Search for the cell housing the specified text and yield its (x, y) center coordinate. 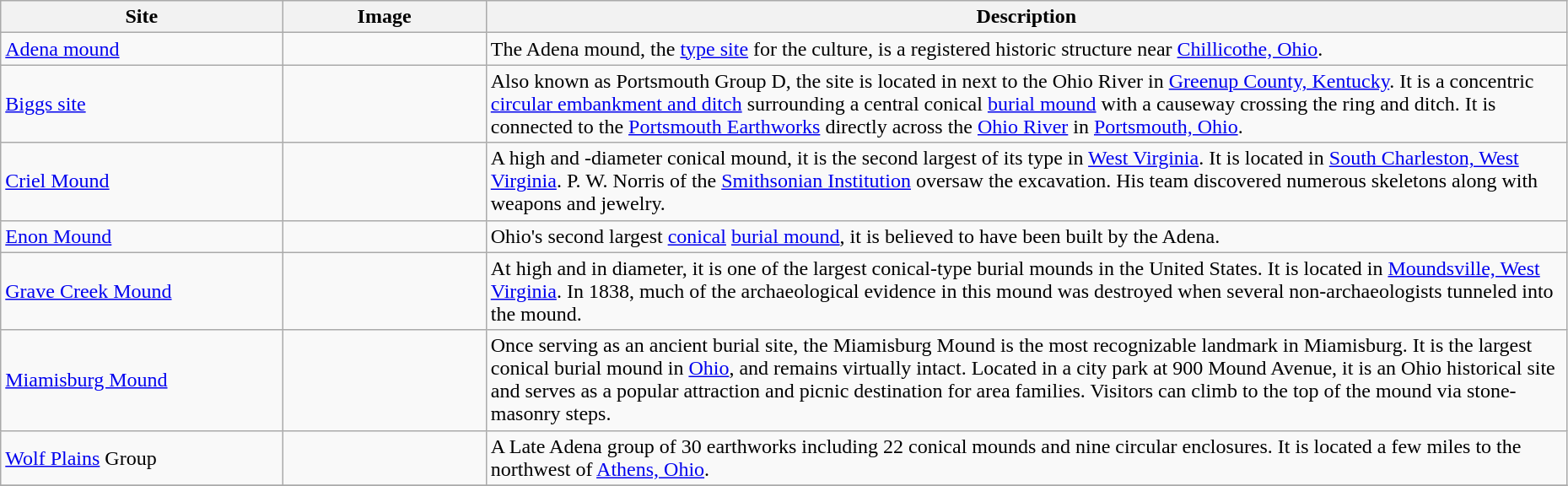
Enon Mound (142, 236)
Adena mound (142, 49)
Site (142, 17)
Description (1026, 17)
Criel Mound (142, 181)
Image (385, 17)
The Adena mound, the type site for the culture, is a registered historic structure near Chillicothe, Ohio. (1026, 49)
Grave Creek Mound (142, 291)
Ohio's second largest conical burial mound, it is believed to have been built by the Adena. (1026, 236)
Biggs site (142, 104)
Miamisburg Mound (142, 380)
Wolf Plains Group (142, 457)
